Determine the (x, y) coordinate at the center of the cell enclosing the given text.  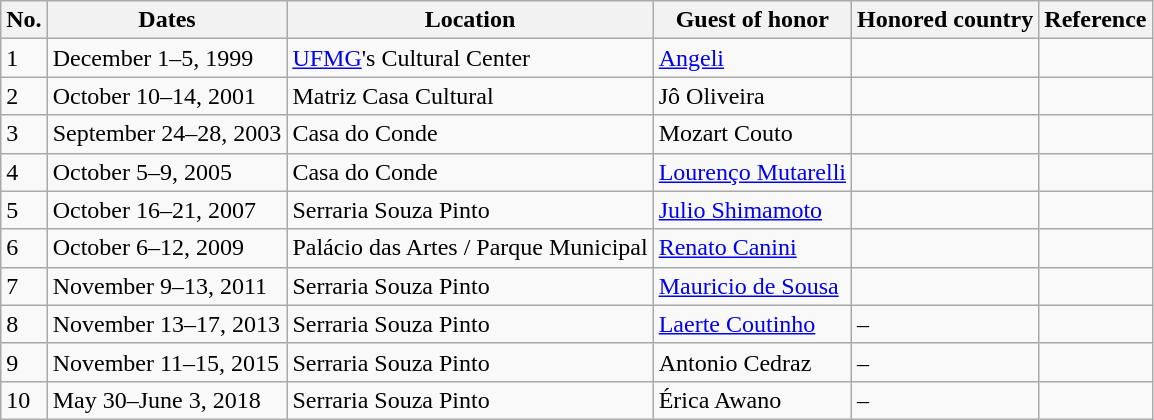
November 11–15, 2015 (167, 362)
Julio Shimamoto (752, 210)
May 30–June 3, 2018 (167, 400)
Honored country (946, 20)
Jô Oliveira (752, 96)
Mauricio de Sousa (752, 286)
Angeli (752, 58)
1 (24, 58)
2 (24, 96)
Mozart Couto (752, 134)
November 9–13, 2011 (167, 286)
UFMG's Cultural Center (470, 58)
7 (24, 286)
5 (24, 210)
Matriz Casa Cultural (470, 96)
Érica Awano (752, 400)
Renato Canini (752, 248)
October 16–21, 2007 (167, 210)
November 13–17, 2013 (167, 324)
Laerte Coutinho (752, 324)
Palácio das Artes / Parque Municipal (470, 248)
Location (470, 20)
8 (24, 324)
October 6–12, 2009 (167, 248)
October 10–14, 2001 (167, 96)
Guest of honor (752, 20)
December 1–5, 1999 (167, 58)
6 (24, 248)
10 (24, 400)
Lourenço Mutarelli (752, 172)
3 (24, 134)
Reference (1096, 20)
No. (24, 20)
Dates (167, 20)
4 (24, 172)
9 (24, 362)
October 5–9, 2005 (167, 172)
September 24–28, 2003 (167, 134)
Antonio Cedraz (752, 362)
